For the text-containing cell, return its midpoint in [x, y] coordinate format. 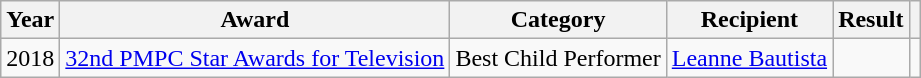
32nd PMPC Star Awards for Television [255, 58]
Award [255, 20]
Recipient [749, 20]
Result [871, 20]
Leanne Bautista [749, 58]
2018 [30, 58]
Best Child Performer [558, 58]
Category [558, 20]
Year [30, 20]
